Determine the (x, y) coordinate at the center of the cell enclosing the given text.  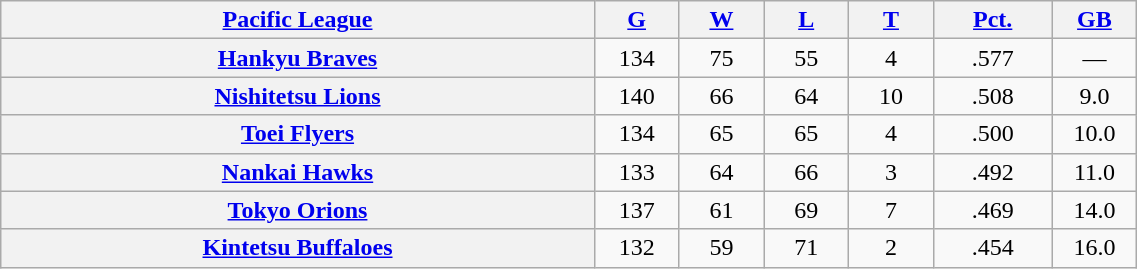
.508 (992, 96)
61 (722, 210)
L (806, 20)
55 (806, 58)
.500 (992, 134)
11.0 (1094, 172)
133 (636, 172)
Pct. (992, 20)
7 (892, 210)
G (636, 20)
10 (892, 96)
14.0 (1094, 210)
Hankyu Braves (298, 58)
W (722, 20)
Pacific League (298, 20)
140 (636, 96)
.492 (992, 172)
75 (722, 58)
.469 (992, 210)
.454 (992, 248)
69 (806, 210)
137 (636, 210)
— (1094, 58)
10.0 (1094, 134)
59 (722, 248)
.577 (992, 58)
71 (806, 248)
Nankai Hawks (298, 172)
2 (892, 248)
16.0 (1094, 248)
GB (1094, 20)
Toei Flyers (298, 134)
Tokyo Orions (298, 210)
Kintetsu Buffaloes (298, 248)
132 (636, 248)
T (892, 20)
Nishitetsu Lions (298, 96)
3 (892, 172)
9.0 (1094, 96)
